Pinpoint the cell where the given text exists, returning its [x, y] midpoint coordinate. 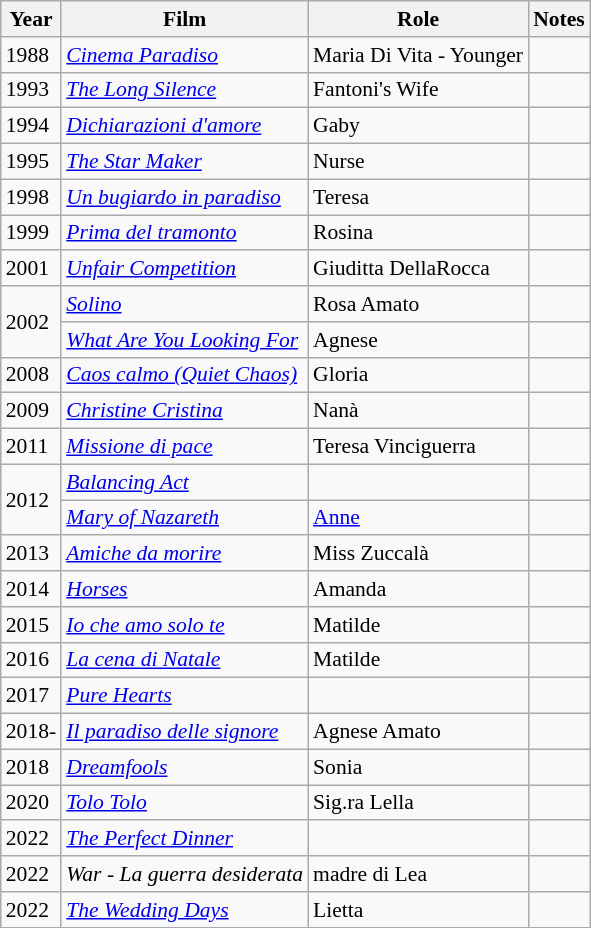
1994 [31, 126]
Lietta [418, 910]
The Perfect Dinner [184, 839]
2017 [31, 696]
1988 [31, 55]
Anne [418, 518]
Teresa [418, 197]
The Star Maker [184, 162]
2013 [31, 554]
1999 [31, 233]
Notes [559, 19]
The Long Silence [184, 90]
2008 [31, 375]
2012 [31, 500]
Film [184, 19]
La cena di Natale [184, 660]
Tolo Tolo [184, 803]
Solino [184, 304]
1998 [31, 197]
Nanà [418, 411]
Missione di pace [184, 447]
Pure Hearts [184, 696]
2018- [31, 732]
Rosa Amato [418, 304]
Il paradiso delle signore [184, 732]
War - La guerra desiderata [184, 874]
What Are You Looking For [184, 340]
Amanda [418, 589]
Horses [184, 589]
Prima del tramonto [184, 233]
Role [418, 19]
Mary of Nazareth [184, 518]
Dichiarazioni d'amore [184, 126]
2014 [31, 589]
Io che amo solo te [184, 625]
Gaby [418, 126]
Christine Cristina [184, 411]
Agnese [418, 340]
Gloria [418, 375]
Caos calmo (Quiet Chaos) [184, 375]
Dreamfools [184, 767]
2002 [31, 322]
2009 [31, 411]
2016 [31, 660]
2001 [31, 269]
Rosina [418, 233]
Cinema Paradiso [184, 55]
Giuditta DellaRocca [418, 269]
Miss Zuccalà [418, 554]
2020 [31, 803]
1995 [31, 162]
Agnese Amato [418, 732]
2011 [31, 447]
Year [31, 19]
Sig.ra Lella [418, 803]
madre di Lea [418, 874]
Amiche da morire [184, 554]
Unfair Competition [184, 269]
Un bugiardo in paradiso [184, 197]
2018 [31, 767]
Sonia [418, 767]
2015 [31, 625]
1993 [31, 90]
Fantoni's Wife [418, 90]
The Wedding Days [184, 910]
Maria Di Vita - Younger [418, 55]
Nurse [418, 162]
Teresa Vinciguerra [418, 447]
Balancing Act [184, 482]
